Return [x, y] of the center of cell containing provided text 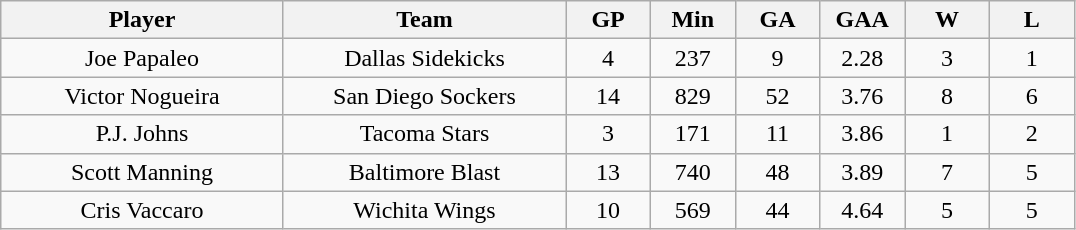
Victor Nogueira [142, 96]
GA [778, 20]
829 [692, 96]
569 [692, 210]
Player [142, 20]
GAA [862, 20]
W [948, 20]
7 [948, 172]
52 [778, 96]
3.86 [862, 134]
GP [608, 20]
L [1032, 20]
3.89 [862, 172]
4 [608, 58]
Dallas Sidekicks [424, 58]
P.J. Johns [142, 134]
Tacoma Stars [424, 134]
4.64 [862, 210]
10 [608, 210]
Min [692, 20]
9 [778, 58]
Team [424, 20]
44 [778, 210]
740 [692, 172]
San Diego Sockers [424, 96]
Scott Manning [142, 172]
Cris Vaccaro [142, 210]
13 [608, 172]
171 [692, 134]
2.28 [862, 58]
237 [692, 58]
2 [1032, 134]
6 [1032, 96]
14 [608, 96]
Wichita Wings [424, 210]
Joe Papaleo [142, 58]
11 [778, 134]
Baltimore Blast [424, 172]
8 [948, 96]
3.76 [862, 96]
48 [778, 172]
